Provide the (x, y) coordinate of the cell's center where the given text is located.  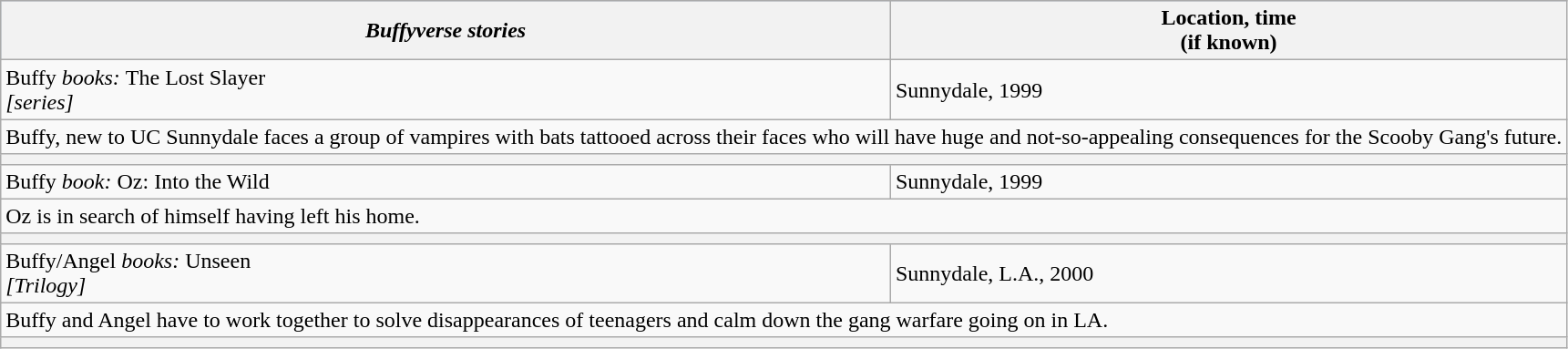
Location, time (if known) (1228, 31)
Oz is in search of himself having left his home. (784, 216)
Buffy and Angel have to work together to solve disappearances of teenagers and calm down the gang warfare going on in LA. (784, 320)
Buffy books: The Lost Slayer [series] (446, 89)
Buffy book: Oz: Into the Wild (446, 181)
Sunnydale, L.A., 2000 (1228, 273)
Buffy/Angel books: Unseen [Trilogy] (446, 273)
Buffyverse stories (446, 31)
